Return the [x, y] coordinate for the center point of the cell that contains the specified text.  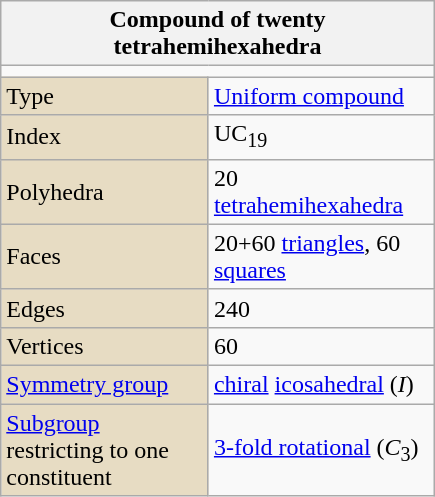
Faces [105, 256]
20+60 triangles, 60 squares [321, 256]
UC19 [321, 137]
240 [321, 308]
20 tetrahemihexahedra [321, 192]
Subgroup restricting to one constituent [105, 450]
60 [321, 346]
Vertices [105, 346]
Polyhedra [105, 192]
Uniform compound [321, 96]
chiral icosahedral (I) [321, 385]
Compound of twenty tetrahemihexahedra [218, 34]
Index [105, 137]
Edges [105, 308]
Type [105, 96]
3-fold rotational (C3) [321, 450]
Symmetry group [105, 385]
